Detect which cell encompasses the target text, then output its (x, y) center coordinate. 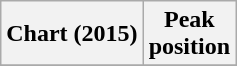
Peakposition (189, 34)
Chart (2015) (72, 34)
